Pinpoint the cell where the given text exists, returning its (X, Y) midpoint coordinate. 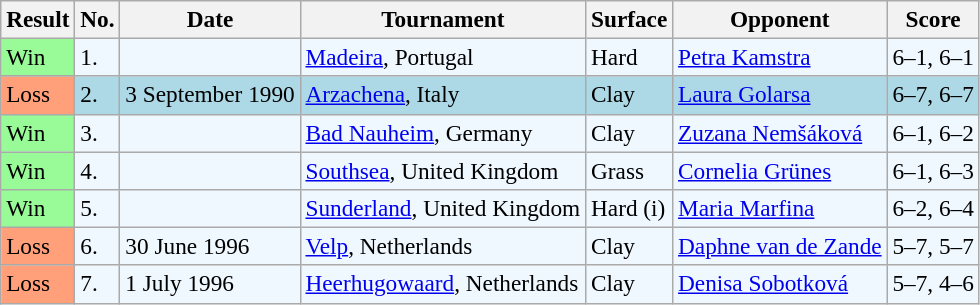
1. (98, 57)
Result (38, 19)
Opponent (780, 19)
Arzachena, Italy (443, 95)
Hard (630, 57)
Grass (630, 170)
Velp, Netherlands (443, 246)
Madeira, Portugal (443, 57)
Petra Kamstra (780, 57)
3 September 1990 (210, 95)
Hard (i) (630, 208)
Date (210, 19)
3. (98, 133)
5. (98, 208)
Maria Marfina (780, 208)
6–2, 6–4 (933, 208)
1 July 1996 (210, 284)
7. (98, 284)
Denisa Sobotková (780, 284)
6–1, 6–2 (933, 133)
Sunderland, United Kingdom (443, 208)
Score (933, 19)
30 June 1996 (210, 246)
5–7, 4–6 (933, 284)
5–7, 5–7 (933, 246)
2. (98, 95)
6–1, 6–3 (933, 170)
Zuzana Nemšáková (780, 133)
Daphne van de Zande (780, 246)
Tournament (443, 19)
6–1, 6–1 (933, 57)
Southsea, United Kingdom (443, 170)
6–7, 6–7 (933, 95)
Bad Nauheim, Germany (443, 133)
6. (98, 246)
Cornelia Grünes (780, 170)
Heerhugowaard, Netherlands (443, 284)
4. (98, 170)
No. (98, 19)
Surface (630, 19)
Laura Golarsa (780, 95)
